Return the (X, Y) coordinate for the center point of the cell that contains the specified text.  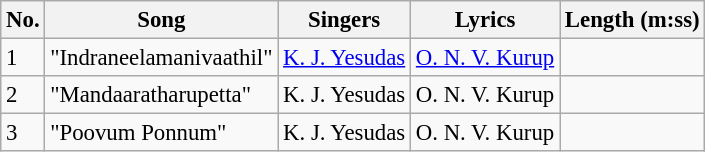
"Indraneelamanivaathil" (162, 58)
Lyrics (486, 20)
2 (23, 95)
1 (23, 58)
Song (162, 20)
Singers (344, 20)
Length (m:ss) (632, 20)
3 (23, 133)
"Poovum Ponnum" (162, 133)
"Mandaaratharupetta" (162, 95)
No. (23, 20)
